Output the [X, Y] coordinate of the center of the cell containing the given text.  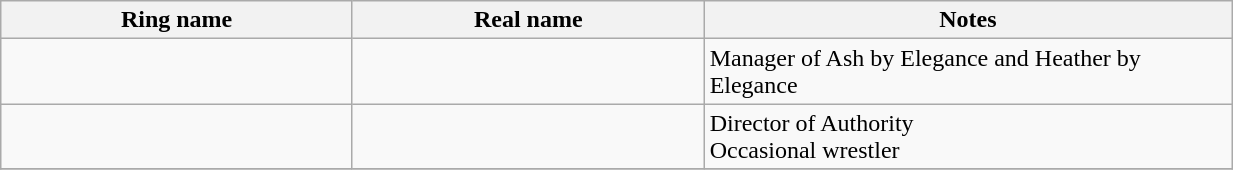
Ring name [177, 20]
Real name [528, 20]
Director of AuthorityOccasional wrestler [968, 136]
Notes [968, 20]
Manager of Ash by Elegance and Heather by Elegance [968, 72]
